Return (X, Y) of the center of cell containing provided text 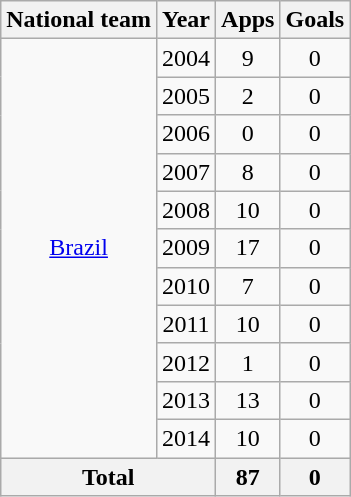
17 (248, 248)
2 (248, 96)
National team (79, 20)
Goals (315, 20)
Apps (248, 20)
Year (186, 20)
2013 (186, 400)
2010 (186, 286)
2011 (186, 324)
87 (248, 477)
1 (248, 362)
Total (108, 477)
7 (248, 286)
13 (248, 400)
2009 (186, 248)
2007 (186, 172)
Brazil (79, 248)
8 (248, 172)
2008 (186, 210)
9 (248, 58)
2004 (186, 58)
2006 (186, 134)
2012 (186, 362)
2014 (186, 438)
2005 (186, 96)
